Extract the (x, y) coordinate from the center of the cell holding the provided text.  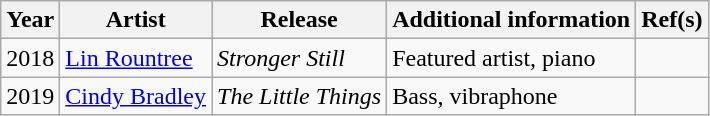
Ref(s) (672, 20)
Release (300, 20)
2019 (30, 96)
2018 (30, 58)
The Little Things (300, 96)
Year (30, 20)
Featured artist, piano (512, 58)
Cindy Bradley (136, 96)
Lin Rountree (136, 58)
Stronger Still (300, 58)
Additional information (512, 20)
Artist (136, 20)
Bass, vibraphone (512, 96)
